Determine the (X, Y) coordinate at the center of the cell enclosing the given text.  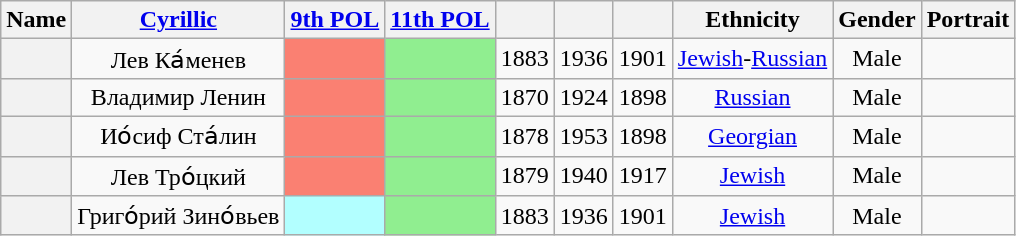
1953 (584, 136)
Gender (877, 20)
Владимир Ленин (178, 97)
1879 (524, 176)
Григо́рий Зино́вьев (178, 216)
Russian (752, 97)
Jewish-Russian (752, 59)
Лев Тро́цкий (178, 176)
1924 (584, 97)
Лев Ка́менев (178, 59)
Name (36, 20)
11th POL (440, 20)
Ио́сиф Ста́лин (178, 136)
1940 (584, 176)
1917 (642, 176)
Georgian (752, 136)
1870 (524, 97)
Portrait (968, 20)
1878 (524, 136)
9th POL (335, 20)
Cyrillic (178, 20)
Ethnicity (752, 20)
